Locate the cell with the specified text and output its [x, y] center coordinate. 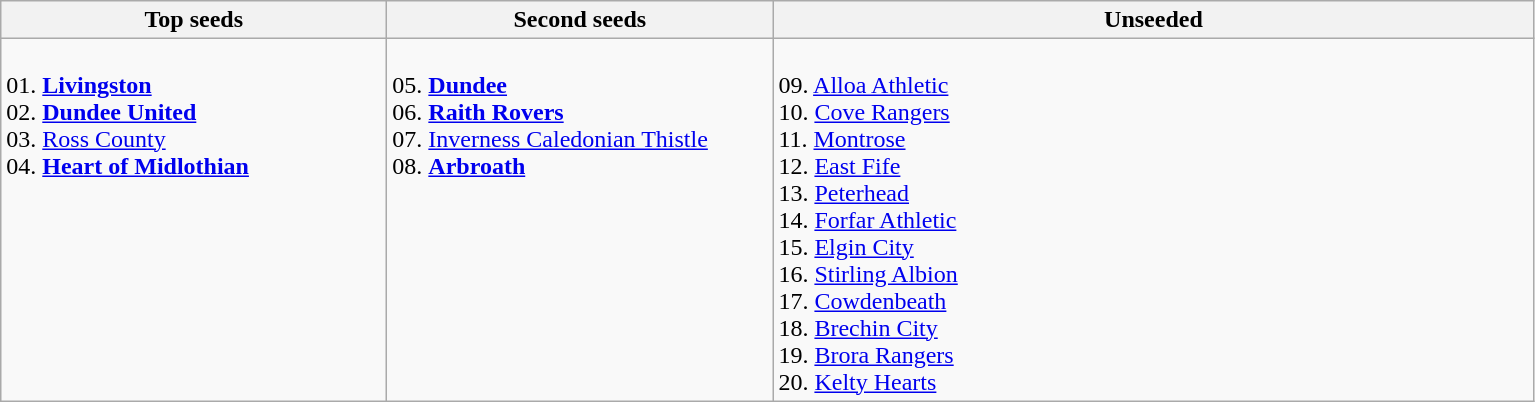
05. Dundee 06. Raith Rovers 07. Inverness Caledonian Thistle 08. Arbroath [580, 220]
Unseeded [1154, 20]
Second seeds [580, 20]
Top seeds [194, 20]
01. Livingston 02. Dundee United 03. Ross County 04. Heart of Midlothian [194, 220]
